Return [X, Y] of the center of cell containing provided text 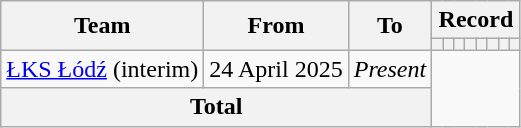
ŁKS Łódź (interim) [102, 69]
Record [476, 20]
Present [390, 69]
Total [216, 107]
From [276, 26]
To [390, 26]
Team [102, 26]
24 April 2025 [276, 69]
